Scan for the cell matching the given text and deliver its (X, Y) coordinate at center. 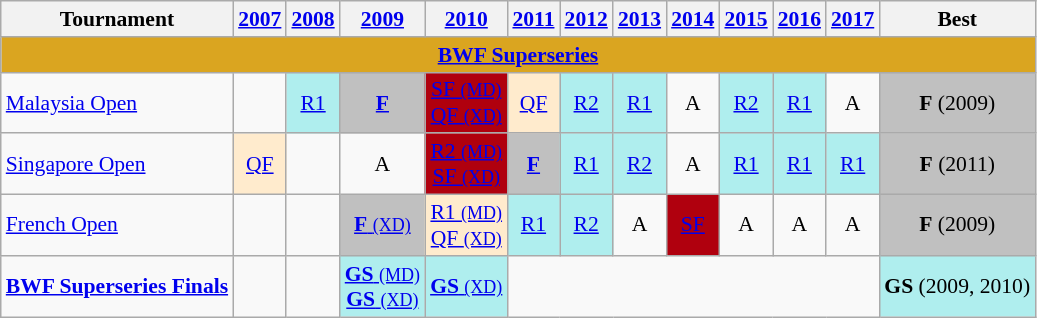
F (XD) (382, 226)
2011 (533, 19)
GS (MD) GS (XD) (382, 286)
French Open (117, 226)
BWF Superseries Finals (117, 286)
2013 (640, 19)
Best (957, 19)
Malaysia Open (117, 102)
2017 (852, 19)
Tournament (117, 19)
BWF Superseries (518, 55)
2016 (800, 19)
2008 (312, 19)
2014 (692, 19)
2010 (466, 19)
R2 (MD) SF (XD) (466, 164)
2015 (746, 19)
2007 (260, 19)
2012 (586, 19)
SF (692, 226)
GS (XD) (466, 286)
F (2011) (957, 164)
Singapore Open (117, 164)
SF (MD) QF (XD) (466, 102)
2009 (382, 19)
R1 (MD) QF (XD) (466, 226)
GS (2009, 2010) (957, 286)
